Extract the (X, Y) coordinate from the center of the cell holding the provided text.  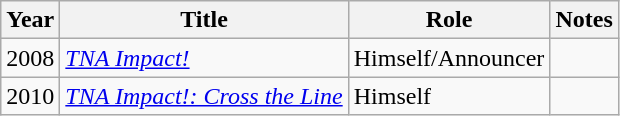
Notes (584, 20)
Year (30, 20)
Himself/Announcer (449, 58)
2008 (30, 58)
Title (204, 20)
TNA Impact!: Cross the Line (204, 96)
2010 (30, 96)
Himself (449, 96)
TNA Impact! (204, 58)
Role (449, 20)
